Find where the given text appears and provide that cell's center as [x, y] coordinate. 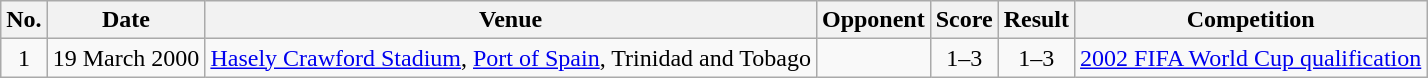
Competition [1251, 20]
Score [964, 20]
Hasely Crawford Stadium, Port of Spain, Trinidad and Tobago [511, 58]
19 March 2000 [126, 58]
Date [126, 20]
Venue [511, 20]
2002 FIFA World Cup qualification [1251, 58]
Result [1036, 20]
Opponent [873, 20]
No. [24, 20]
1 [24, 58]
